Detect which cell encompasses the target text, then output its [x, y] center coordinate. 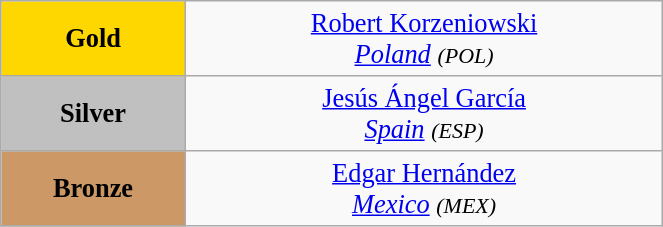
Silver [94, 112]
Edgar HernándezMexico (MEX) [424, 188]
Robert KorzeniowskiPoland (POL) [424, 38]
Gold [94, 38]
Jesús Ángel GarcíaSpain (ESP) [424, 112]
Bronze [94, 188]
